Search for the cell housing the specified text and yield its (X, Y) center coordinate. 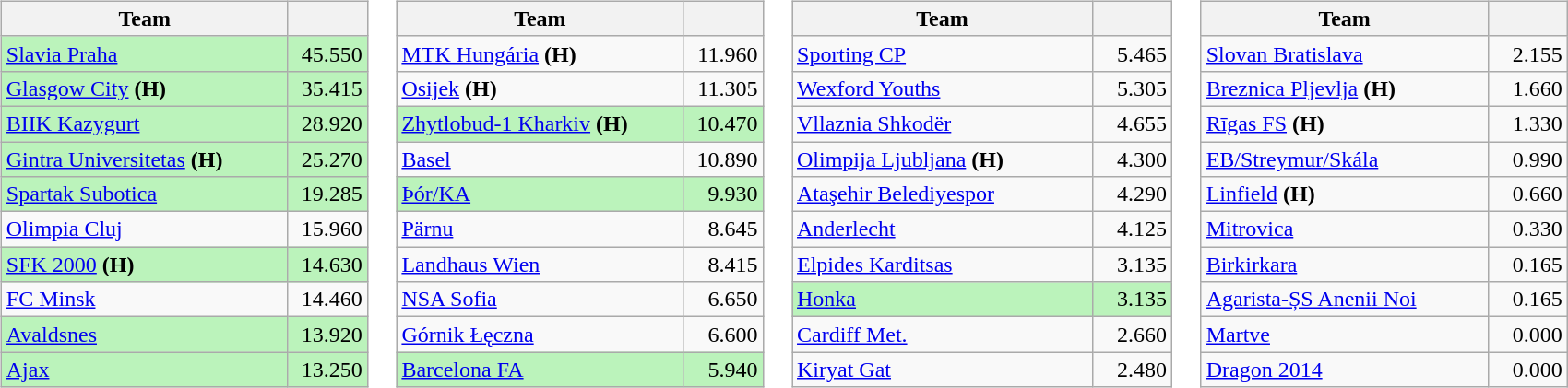
Mitrovica (1345, 229)
Górnik Łęczna (540, 335)
2.480 (1133, 370)
13.920 (327, 335)
Honka (942, 300)
Glasgow City (H) (144, 88)
25.270 (327, 159)
NSA Sofia (540, 300)
MTK Hungária (H) (540, 53)
Elpides Karditsas (942, 265)
Rīgas FS (H) (1345, 123)
SFK 2000 (H) (144, 265)
Avaldsnes (144, 335)
Spartak Subotica (144, 194)
1.330 (1527, 123)
Birkirkara (1345, 265)
Vllaznia Shkodër (942, 123)
Olimpija Ljubljana (H) (942, 159)
FC Minsk (144, 300)
Slavia Praha (144, 53)
Olimpia Cluj (144, 229)
9.930 (723, 194)
Sporting CP (942, 53)
Zhytlobud-1 Kharkiv (H) (540, 123)
Slovan Bratislava (1345, 53)
Landhaus Wien (540, 265)
19.285 (327, 194)
8.645 (723, 229)
Pärnu (540, 229)
13.250 (327, 370)
Martve (1345, 335)
5.305 (1133, 88)
5.940 (723, 370)
1.660 (1527, 88)
Dragon 2014 (1345, 370)
10.470 (723, 123)
Þór/KA (540, 194)
2.155 (1527, 53)
Wexford Youths (942, 88)
Barcelona FA (540, 370)
10.890 (723, 159)
28.920 (327, 123)
0.660 (1527, 194)
EB/Streymur/Skála (1345, 159)
4.655 (1133, 123)
11.305 (723, 88)
0.330 (1527, 229)
14.460 (327, 300)
35.415 (327, 88)
5.465 (1133, 53)
6.600 (723, 335)
Gintra Universitetas (H) (144, 159)
Agarista-ȘS Anenii Noi (1345, 300)
Basel (540, 159)
Linfield (H) (1345, 194)
Ajax (144, 370)
11.960 (723, 53)
Breznica Pljevlja (H) (1345, 88)
14.630 (327, 265)
45.550 (327, 53)
4.290 (1133, 194)
6.650 (723, 300)
Kiryat Gat (942, 370)
Anderlecht (942, 229)
15.960 (327, 229)
8.415 (723, 265)
4.300 (1133, 159)
Osijek (H) (540, 88)
BIIK Kazygurt (144, 123)
Cardiff Met. (942, 335)
2.660 (1133, 335)
0.990 (1527, 159)
Ataşehir Belediyespor (942, 194)
4.125 (1133, 229)
